Locate the cell with the specified text and output its [X, Y] center coordinate. 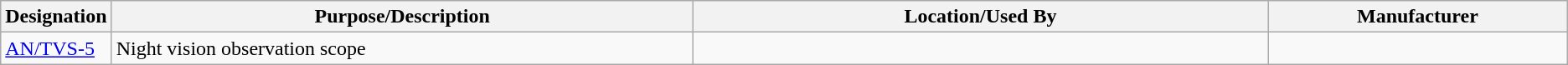
Purpose/Description [402, 17]
AN/TVS-5 [56, 48]
Location/Used By [980, 17]
Night vision observation scope [402, 48]
Designation [56, 17]
Manufacturer [1418, 17]
